Provide the [x, y] coordinate of the cell's center where the given text is located.  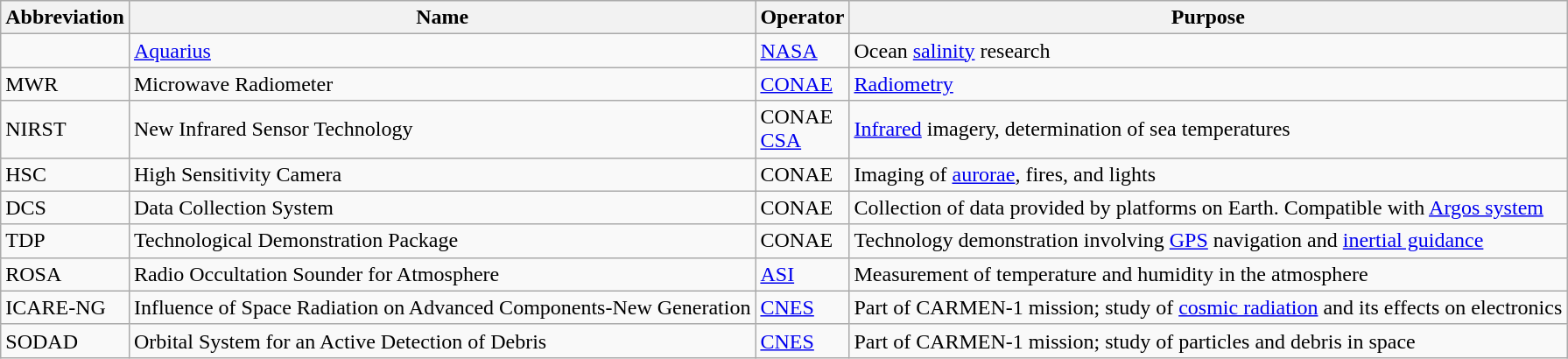
Part of CARMEN-1 mission; study of particles and debris in space [1208, 341]
MWR [65, 84]
Collection of data provided by platforms on Earth. Compatible with Argos system [1208, 208]
Name [442, 18]
Operator [802, 18]
NASA [802, 51]
New Infrared Sensor Technology [442, 130]
Technology demonstration involving GPS navigation and inertial guidance [1208, 241]
Data Collection System [442, 208]
Infrared imagery, determination of sea temperatures [1208, 130]
TDP [65, 241]
ICARE-NG [65, 307]
DCS [65, 208]
Purpose [1208, 18]
Microwave Radiometer [442, 84]
Radio Occultation Sounder for Atmosphere [442, 274]
High Sensitivity Camera [442, 174]
Part of CARMEN-1 mission; study of cosmic radiation and its effects on electronics [1208, 307]
ASI [802, 274]
Influence of Space Radiation on Advanced Components-New Generation [442, 307]
HSC [65, 174]
SODAD [65, 341]
CONAE CSA [802, 130]
ROSA [65, 274]
Aquarius [442, 51]
NIRST [65, 130]
Measurement of temperature and humidity in the atmosphere [1208, 274]
Ocean salinity research [1208, 51]
Abbreviation [65, 18]
Radiometry [1208, 84]
Orbital System for an Active Detection of Debris [442, 341]
Technological Demonstration Package [442, 241]
Imaging of aurorae, fires, and lights [1208, 174]
